Pinpoint the cell where the given text exists, returning its [X, Y] midpoint coordinate. 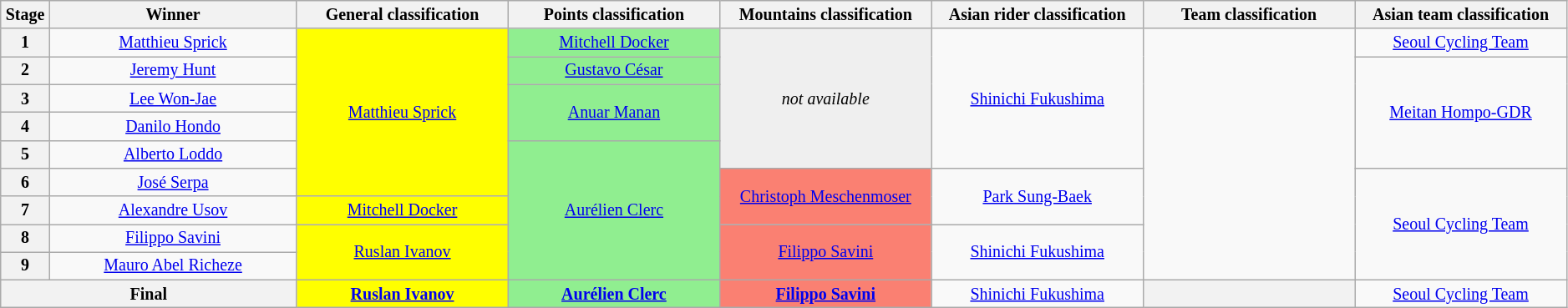
Winner [173, 15]
2 [25, 70]
Asian team classification [1460, 15]
Meitan Hompo-GDR [1460, 113]
7 [25, 210]
Alberto Loddo [173, 154]
Points classification [613, 15]
Mauro Abel Richeze [173, 265]
General classification [403, 15]
Gustavo César [613, 70]
Jeremy Hunt [173, 70]
Team classification [1248, 15]
Asian rider classification [1038, 15]
Anuar Manan [613, 112]
4 [25, 127]
Alexandre Usov [173, 210]
Stage [25, 15]
Final [149, 294]
9 [25, 265]
Lee Won-Jae [173, 98]
5 [25, 154]
José Serpa [173, 182]
Park Sung-Baek [1038, 197]
Christoph Meschenmoser [825, 197]
6 [25, 182]
not available [825, 98]
Danilo Hondo [173, 127]
3 [25, 98]
1 [25, 43]
8 [25, 239]
Mountains classification [825, 15]
